From the cell containing the given text, extract its center point as (x, y) coordinate. 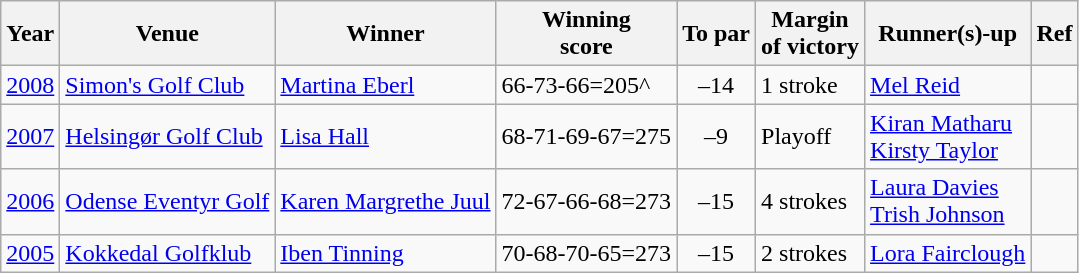
Kokkedal Golfklub (168, 253)
–14 (716, 85)
Odense Eventyr Golf (168, 202)
Laura Davies Trish Johnson (948, 202)
72-67-66-68=273 (586, 202)
Playoff (810, 136)
Helsingør Golf Club (168, 136)
2007 (30, 136)
To par (716, 34)
Martina Eberl (386, 85)
–9 (716, 136)
1 stroke (810, 85)
Iben Tinning (386, 253)
2008 (30, 85)
Winningscore (586, 34)
Lisa Hall (386, 136)
Lora Fairclough (948, 253)
Ref (1054, 34)
Mel Reid (948, 85)
2006 (30, 202)
2 strokes (810, 253)
70-68-70-65=273 (586, 253)
Year (30, 34)
Karen Margrethe Juul (386, 202)
Winner (386, 34)
66-73-66=205^ (586, 85)
Marginof victory (810, 34)
Kiran Matharu Kirsty Taylor (948, 136)
2005 (30, 253)
Runner(s)-up (948, 34)
Venue (168, 34)
4 strokes (810, 202)
68-71-69-67=275 (586, 136)
Simon's Golf Club (168, 85)
